Determine the (X, Y) coordinate at the center of the cell enclosing the given text.  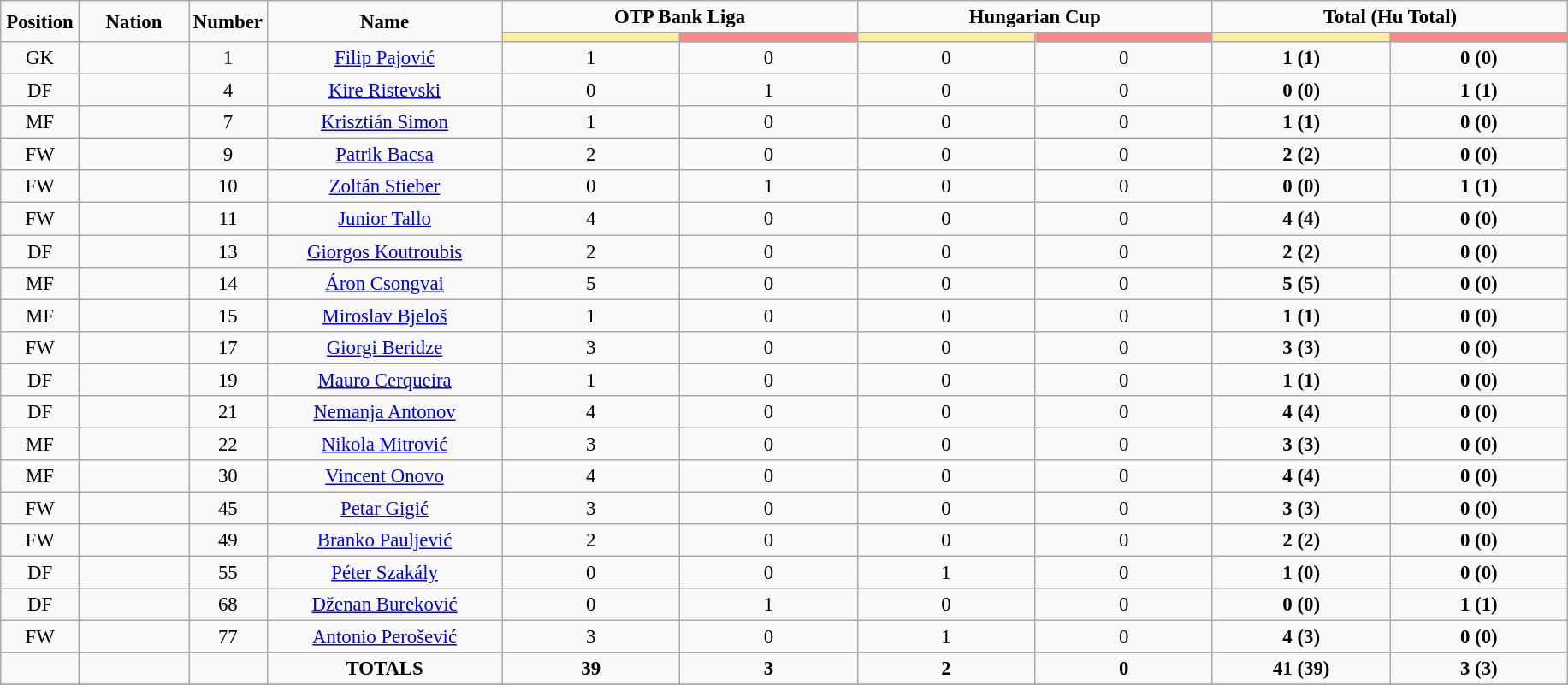
Péter Szakály (385, 573)
19 (228, 380)
45 (228, 508)
30 (228, 476)
55 (228, 573)
TOTALS (385, 669)
Nemanja Antonov (385, 412)
39 (591, 669)
13 (228, 251)
5 (5) (1301, 283)
Dženan Bureković (385, 605)
77 (228, 637)
1 (0) (1301, 573)
Petar Gigić (385, 508)
GK (40, 58)
22 (228, 444)
Miroslav Bjeloš (385, 316)
Branko Pauljević (385, 540)
Total (Hu Total) (1389, 17)
49 (228, 540)
Kire Ristevski (385, 91)
Krisztián Simon (385, 122)
7 (228, 122)
68 (228, 605)
15 (228, 316)
Hungarian Cup (1035, 17)
Patrik Bacsa (385, 155)
OTP Bank Liga (679, 17)
Nikola Mitrović (385, 444)
Antonio Perošević (385, 637)
10 (228, 187)
Nation (133, 21)
Junior Tallo (385, 219)
Giorgos Koutroubis (385, 251)
9 (228, 155)
Zoltán Stieber (385, 187)
14 (228, 283)
Áron Csongvai (385, 283)
Number (228, 21)
5 (591, 283)
4 (3) (1301, 637)
41 (39) (1301, 669)
Giorgi Beridze (385, 347)
21 (228, 412)
11 (228, 219)
17 (228, 347)
Filip Pajović (385, 58)
Vincent Onovo (385, 476)
Position (40, 21)
Mauro Cerqueira (385, 380)
Name (385, 21)
